Capture the cell that displays the provided text and extract its (X, Y) central coordinate. 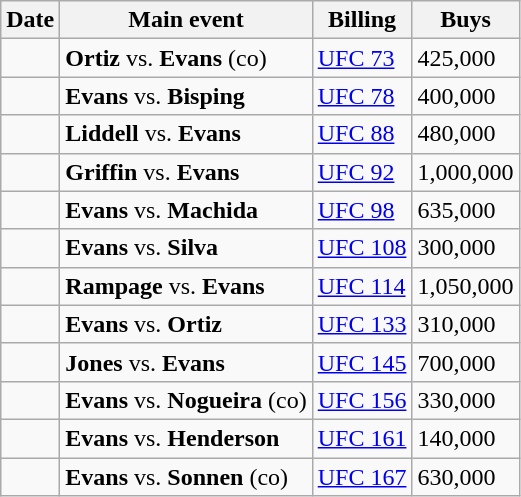
Rampage vs. Evans (186, 286)
300,000 (466, 248)
Griffin vs. Evans (186, 172)
480,000 (466, 134)
635,000 (466, 210)
UFC 145 (362, 362)
400,000 (466, 96)
Liddell vs. Evans (186, 134)
Buys (466, 20)
UFC 88 (362, 134)
Evans vs. Nogueira (co) (186, 400)
Evans vs. Henderson (186, 438)
UFC 73 (362, 58)
330,000 (466, 400)
UFC 167 (362, 477)
UFC 114 (362, 286)
Evans vs. Sonnen (co) (186, 477)
Billing (362, 20)
Jones vs. Evans (186, 362)
Date (30, 20)
UFC 161 (362, 438)
1,000,000 (466, 172)
Evans vs. Bisping (186, 96)
700,000 (466, 362)
UFC 108 (362, 248)
425,000 (466, 58)
UFC 92 (362, 172)
UFC 98 (362, 210)
Evans vs. Ortiz (186, 324)
UFC 156 (362, 400)
Evans vs. Machida (186, 210)
1,050,000 (466, 286)
630,000 (466, 477)
UFC 133 (362, 324)
Main event (186, 20)
Ortiz vs. Evans (co) (186, 58)
UFC 78 (362, 96)
310,000 (466, 324)
Evans vs. Silva (186, 248)
140,000 (466, 438)
